Determine the [X, Y] coordinate at the center of the cell enclosing the given text.  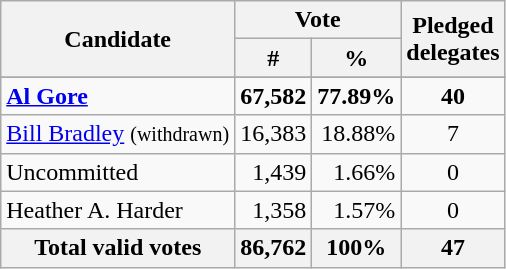
# [274, 58]
Al Gore [118, 96]
% [356, 58]
1.66% [356, 172]
Candidate [118, 39]
Uncommitted [118, 172]
18.88% [356, 134]
Pledgeddelegates [453, 39]
47 [453, 248]
67,582 [274, 96]
Total valid votes [118, 248]
77.89% [356, 96]
1.57% [356, 210]
16,383 [274, 134]
100% [356, 248]
Bill Bradley (withdrawn) [118, 134]
1,358 [274, 210]
Heather A. Harder [118, 210]
Vote [318, 20]
7 [453, 134]
40 [453, 96]
86,762 [274, 248]
1,439 [274, 172]
